Output the (x, y) coordinate of the center of the cell containing the given text.  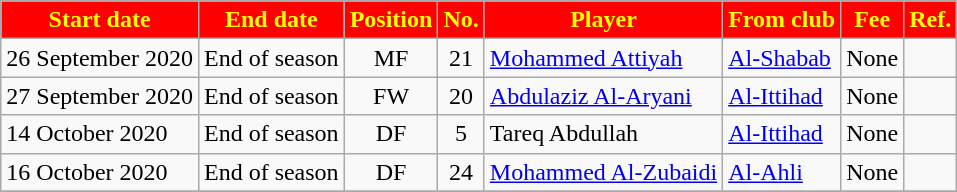
Start date (100, 20)
24 (461, 172)
MF (391, 58)
Ref. (930, 20)
End date (271, 20)
Player (603, 20)
FW (391, 96)
Mohammed Attiyah (603, 58)
Tareq Abdullah (603, 134)
From club (782, 20)
Mohammed Al-Zubaidi (603, 172)
No. (461, 20)
Fee (872, 20)
Al-Shabab (782, 58)
27 September 2020 (100, 96)
Position (391, 20)
20 (461, 96)
26 September 2020 (100, 58)
Al-Ahli (782, 172)
16 October 2020 (100, 172)
5 (461, 134)
21 (461, 58)
14 October 2020 (100, 134)
Abdulaziz Al-Aryani (603, 96)
